Scan for the cell matching the given text and deliver its [X, Y] coordinate at center. 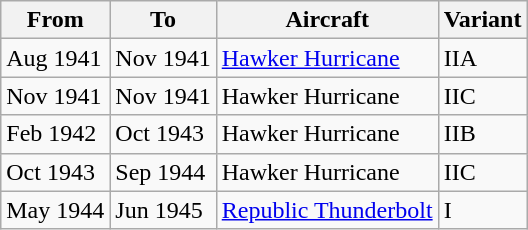
May 1944 [56, 210]
Jun 1945 [163, 210]
Variant [482, 20]
IIB [482, 134]
Republic Thunderbolt [327, 210]
To [163, 20]
From [56, 20]
Feb 1942 [56, 134]
Sep 1944 [163, 172]
IIA [482, 58]
Aircraft [327, 20]
Aug 1941 [56, 58]
I [482, 210]
